For the text-containing cell, return its midpoint in [X, Y] coordinate format. 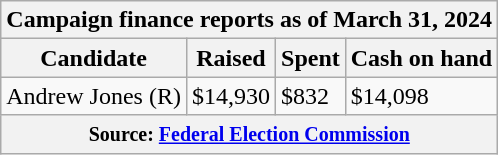
Cash on hand [421, 58]
$14,930 [230, 96]
Raised [230, 58]
Source: Federal Election Commission [250, 134]
Campaign finance reports as of March 31, 2024 [250, 20]
Andrew Jones (R) [94, 96]
$14,098 [421, 96]
Candidate [94, 58]
Spent [311, 58]
$832 [311, 96]
